Detect which cell encompasses the target text, then output its [x, y] center coordinate. 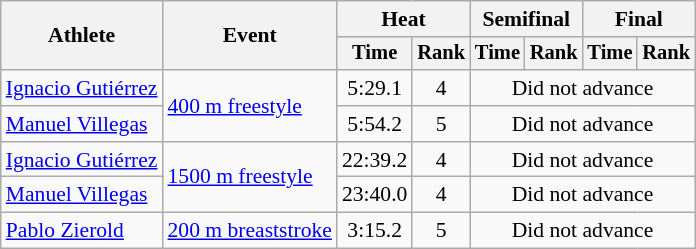
Final [638, 19]
Heat [404, 19]
5:54.2 [374, 124]
Semifinal [526, 19]
Athlete [82, 36]
5:29.1 [374, 88]
Pablo Zierold [82, 231]
3:15.2 [374, 231]
23:40.0 [374, 195]
200 m breaststroke [250, 231]
22:39.2 [374, 160]
1500 m freestyle [250, 178]
Event [250, 36]
400 m freestyle [250, 106]
